Provide the (X, Y) coordinate of the cell's center where the given text is located.  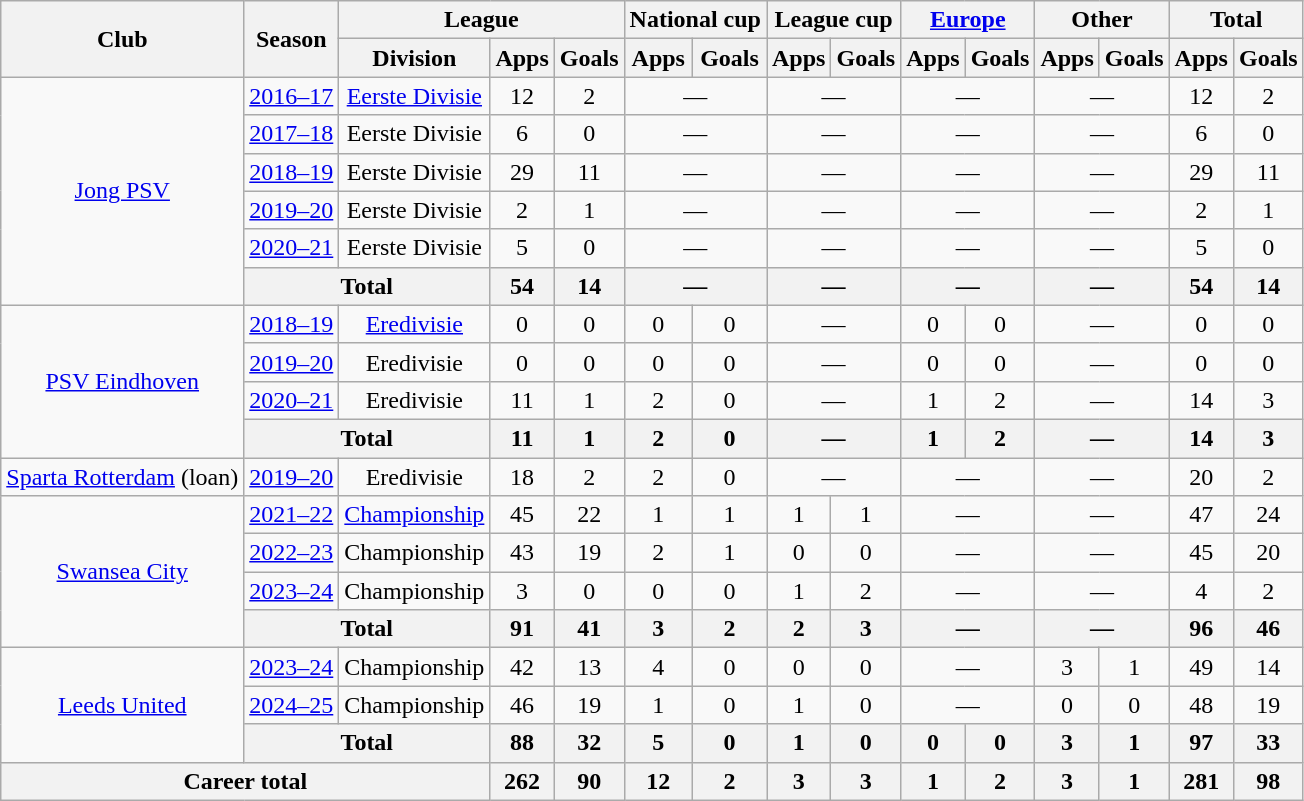
Leeds United (122, 705)
League (482, 20)
Europe (968, 20)
2017–18 (292, 134)
96 (1201, 629)
90 (589, 781)
2022–23 (292, 553)
Division (414, 58)
Other (1102, 20)
48 (1201, 705)
13 (589, 667)
49 (1201, 667)
Swansea City (122, 572)
Jong PSV (122, 191)
281 (1201, 781)
43 (522, 553)
97 (1201, 743)
2021–22 (292, 515)
262 (522, 781)
Career total (246, 781)
League cup (833, 20)
47 (1201, 515)
Club (122, 39)
22 (589, 515)
18 (522, 477)
32 (589, 743)
National cup (695, 20)
88 (522, 743)
33 (1268, 743)
41 (589, 629)
98 (1268, 781)
24 (1268, 515)
42 (522, 667)
91 (522, 629)
2024–25 (292, 705)
Season (292, 39)
2016–17 (292, 96)
Sparta Rotterdam (loan) (122, 477)
PSV Eindhoven (122, 381)
